Pinpoint the cell where the given text exists, returning its [X, Y] midpoint coordinate. 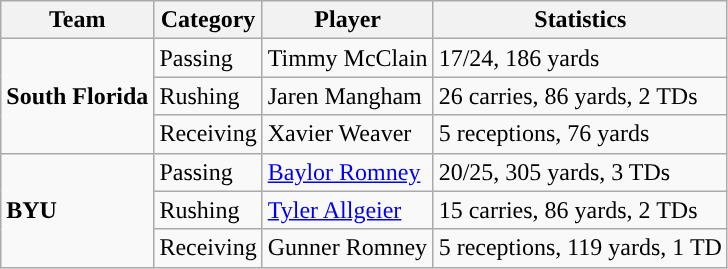
Team [78, 20]
Category [208, 20]
Gunner Romney [348, 248]
17/24, 186 yards [580, 58]
20/25, 305 yards, 3 TDs [580, 172]
Xavier Weaver [348, 134]
5 receptions, 76 yards [580, 134]
15 carries, 86 yards, 2 TDs [580, 210]
26 carries, 86 yards, 2 TDs [580, 96]
Timmy McClain [348, 58]
Jaren Mangham [348, 96]
Player [348, 20]
BYU [78, 210]
5 receptions, 119 yards, 1 TD [580, 248]
South Florida [78, 96]
Tyler Allgeier [348, 210]
Baylor Romney [348, 172]
Statistics [580, 20]
